Search for the cell housing the specified text and yield its [X, Y] center coordinate. 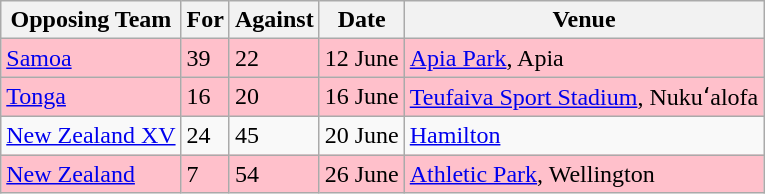
New Zealand XV [91, 135]
Venue [584, 20]
54 [274, 173]
Teufaiva Sport Stadium, Nukuʻalofa [584, 97]
16 [205, 97]
16 June [362, 97]
New Zealand [91, 173]
Tonga [91, 97]
22 [274, 58]
Athletic Park, Wellington [584, 173]
12 June [362, 58]
45 [274, 135]
26 June [362, 173]
20 [274, 97]
Hamilton [584, 135]
Apia Park, Apia [584, 58]
7 [205, 173]
For [205, 20]
24 [205, 135]
Against [274, 20]
39 [205, 58]
Opposing Team [91, 20]
Samoa [91, 58]
20 June [362, 135]
Date [362, 20]
